Search for the cell housing the specified text and yield its [X, Y] center coordinate. 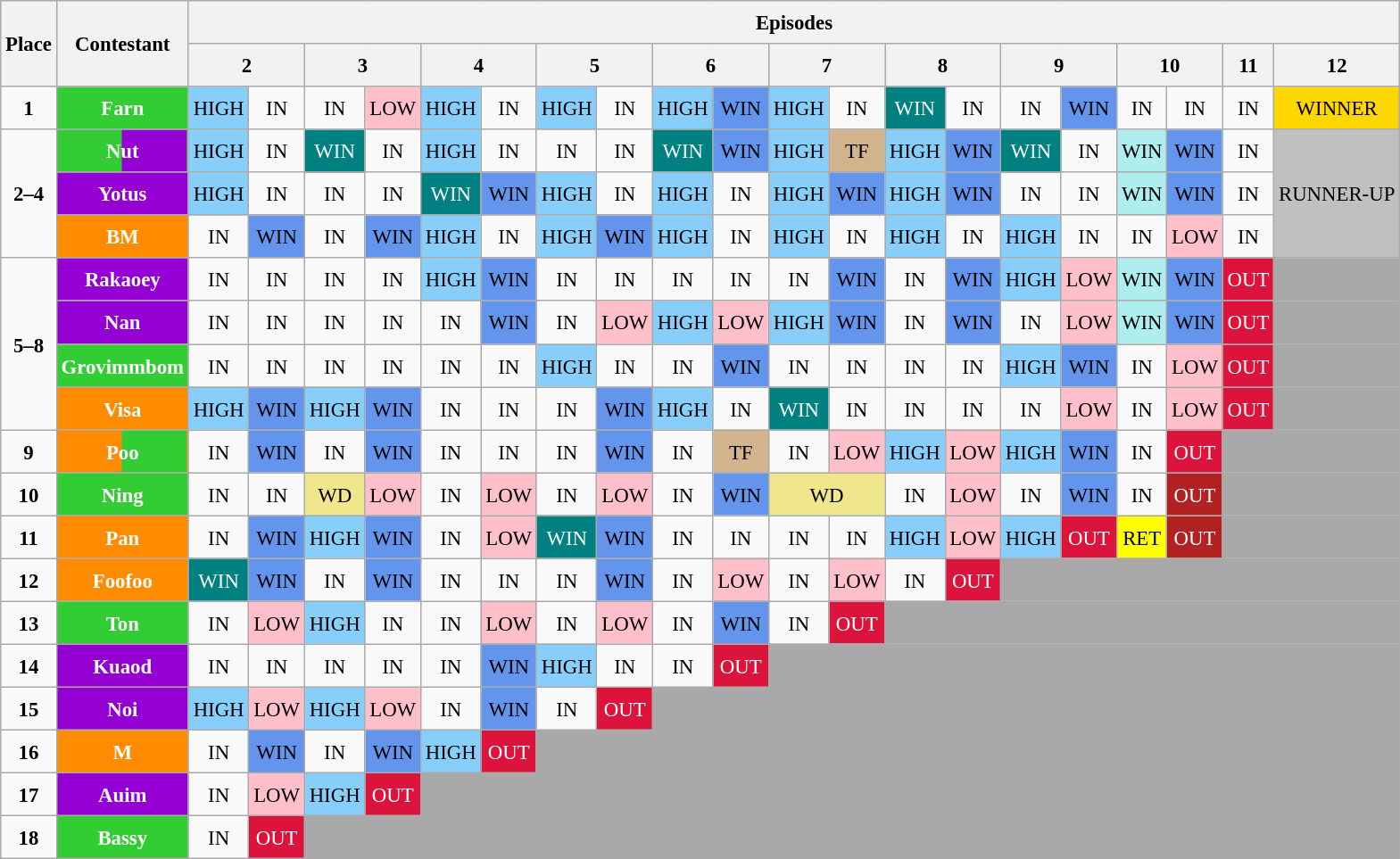
16 [29, 752]
Episodes [794, 22]
Pan [122, 537]
8 [943, 65]
Ning [122, 494]
Yotus [122, 194]
Noi [122, 708]
18 [29, 838]
Bassy [122, 838]
Poo [122, 451]
5–8 [29, 344]
13 [29, 623]
Farn [122, 108]
7 [826, 65]
Nut [122, 151]
BM [122, 236]
M [122, 752]
Grovimmbom [122, 366]
Foofoo [122, 580]
14 [29, 665]
15 [29, 708]
Rakaoey [122, 280]
5 [594, 65]
WINNER [1337, 108]
2–4 [29, 194]
6 [710, 65]
Kuaod [122, 665]
4 [478, 65]
2 [246, 65]
1 [29, 108]
RUNNER-UP [1337, 194]
Visa [122, 409]
3 [362, 65]
Place [29, 44]
Auim [122, 795]
17 [29, 795]
RET [1142, 537]
Nan [122, 323]
Ton [122, 623]
Contestant [122, 44]
